Provide the (X, Y) coordinate of the cell's center where the given text is located.  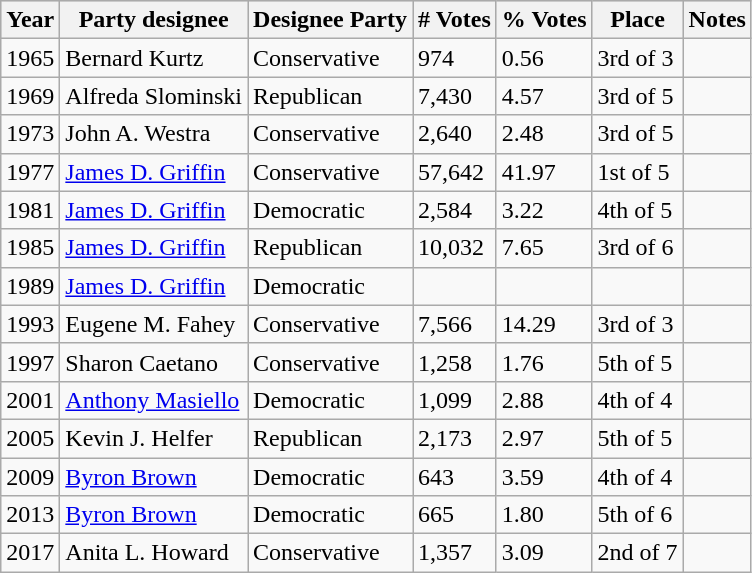
7,430 (455, 96)
Party designee (154, 20)
2017 (30, 553)
1.80 (544, 515)
1993 (30, 324)
1989 (30, 286)
3.59 (544, 477)
2005 (30, 438)
Anthony Masiello (154, 400)
2.48 (544, 134)
Alfreda Slominski (154, 96)
2013 (30, 515)
% Votes (544, 20)
1.76 (544, 362)
1977 (30, 172)
3rd of 6 (638, 248)
1985 (30, 248)
3.22 (544, 210)
10,032 (455, 248)
1973 (30, 134)
Place (638, 20)
Year (30, 20)
Designee Party (330, 20)
Anita L. Howard (154, 553)
41.97 (544, 172)
665 (455, 515)
Bernard Kurtz (154, 58)
2,640 (455, 134)
57,642 (455, 172)
Eugene M. Fahey (154, 324)
4.57 (544, 96)
643 (455, 477)
2nd of 7 (638, 553)
1981 (30, 210)
1969 (30, 96)
4th of 5 (638, 210)
2,584 (455, 210)
John A. Westra (154, 134)
Sharon Caetano (154, 362)
Notes (717, 20)
2,173 (455, 438)
1997 (30, 362)
1st of 5 (638, 172)
# Votes (455, 20)
2001 (30, 400)
14.29 (544, 324)
7.65 (544, 248)
2.97 (544, 438)
0.56 (544, 58)
7,566 (455, 324)
5th of 6 (638, 515)
1965 (30, 58)
2.88 (544, 400)
Kevin J. Helfer (154, 438)
2009 (30, 477)
974 (455, 58)
3.09 (544, 553)
1,258 (455, 362)
1,099 (455, 400)
1,357 (455, 553)
